Capture the cell that displays the provided text and extract its (x, y) central coordinate. 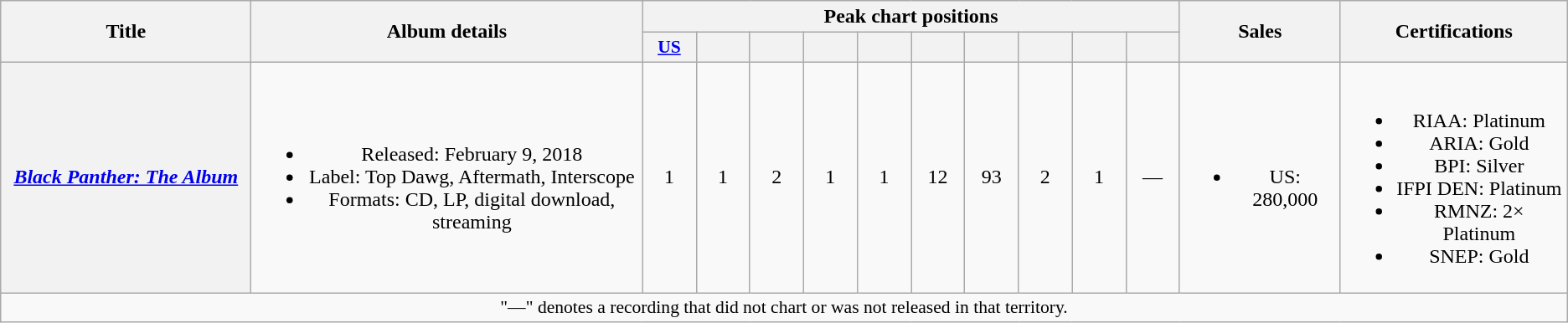
Album details (447, 32)
Peak chart positions (911, 17)
12 (938, 177)
Released: February 9, 2018Label: Top Dawg, Aftermath, InterscopeFormats: CD, LP, digital download, streaming (447, 177)
Sales (1260, 32)
93 (992, 177)
"—" denotes a recording that did not chart or was not released in that territory. (784, 308)
Black Panther: The Album (126, 177)
— (1153, 177)
US (669, 48)
Title (126, 32)
US: 280,000 (1260, 177)
RIAA: PlatinumARIA: GoldBPI: SilverIFPI DEN: PlatinumRMNZ: 2× PlatinumSNEP: Gold (1454, 177)
Certifications (1454, 32)
